Output the [X, Y] coordinate of the center of the cell containing the given text.  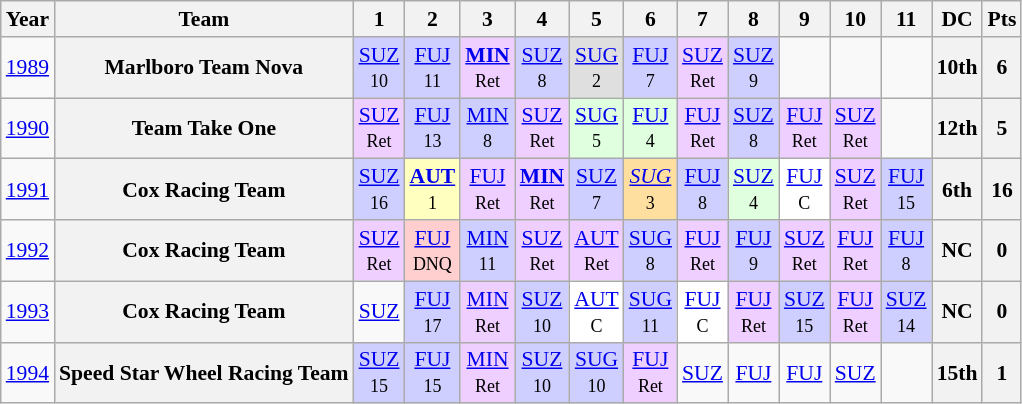
FUJDNQ [433, 250]
Team [204, 19]
1989 [28, 68]
FUJ11 [433, 68]
SUZ7 [596, 190]
10th [958, 68]
FUJ9 [754, 250]
1990 [28, 128]
AUTC [596, 312]
SUG8 [650, 250]
Team Take One [204, 128]
Year [28, 19]
SUG10 [596, 372]
11 [906, 19]
SUG11 [650, 312]
8 [754, 19]
7 [702, 19]
Pts [1002, 19]
Marlboro Team Nova [204, 68]
SUG3 [650, 190]
16 [1002, 190]
FUJ17 [433, 312]
1994 [28, 372]
AUT1 [433, 190]
2 [433, 19]
1992 [28, 250]
SUZ16 [380, 190]
4 [542, 19]
DC [958, 19]
3 [487, 19]
SUZ4 [754, 190]
MIN11 [487, 250]
15th [958, 372]
SUZ9 [754, 68]
SUZ14 [906, 312]
9 [804, 19]
1993 [28, 312]
SUG5 [596, 128]
10 [856, 19]
MIN8 [487, 128]
SUG2 [596, 68]
FUJ13 [433, 128]
AUTRet [596, 250]
6th [958, 190]
12th [958, 128]
Speed Star Wheel Racing Team [204, 372]
1991 [28, 190]
FUJ4 [650, 128]
FUJ7 [650, 68]
